Scan for the cell matching the given text and deliver its (X, Y) coordinate at center. 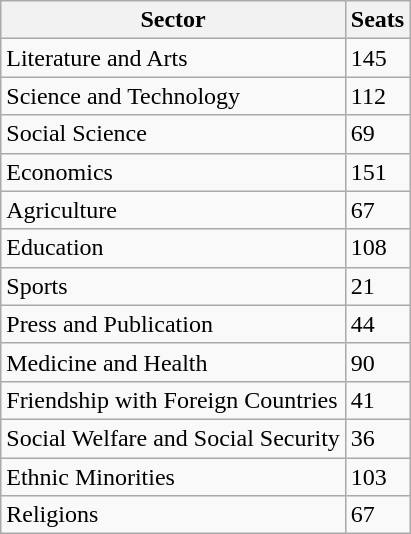
103 (377, 477)
90 (377, 362)
108 (377, 248)
Seats (377, 20)
Religions (174, 515)
44 (377, 324)
Social Welfare and Social Security (174, 438)
Science and Technology (174, 96)
151 (377, 172)
Social Science (174, 134)
21 (377, 286)
Education (174, 248)
36 (377, 438)
Friendship with Foreign Countries (174, 400)
69 (377, 134)
Ethnic Minorities (174, 477)
Literature and Arts (174, 58)
Sports (174, 286)
Medicine and Health (174, 362)
112 (377, 96)
Sector (174, 20)
Agriculture (174, 210)
145 (377, 58)
41 (377, 400)
Economics (174, 172)
Press and Publication (174, 324)
